From the cell containing the given text, extract its center point as [X, Y] coordinate. 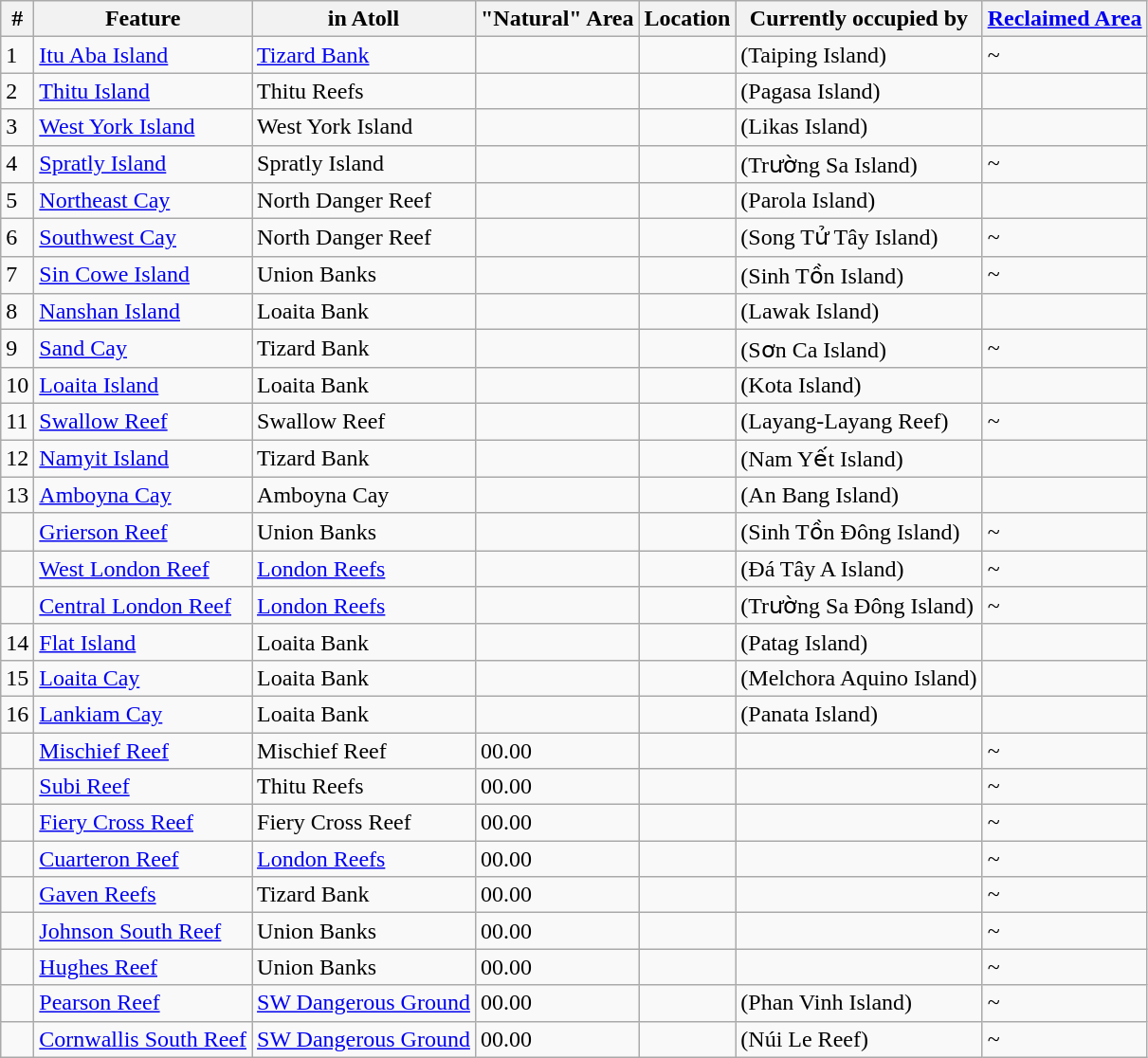
Sand Cay [143, 349]
West London Reef [143, 569]
Subi Reef [143, 787]
6 [17, 238]
Namyit Island [143, 459]
(Panata Island) [859, 714]
in Atoll [364, 19]
13 [17, 495]
(Taiping Island) [859, 55]
(Song Tử Tây Island) [859, 238]
Feature [143, 19]
Sin Cowe Island [143, 275]
Loaita Island [143, 385]
(Sinh Tồn Đông Island) [859, 532]
12 [17, 459]
(Trường Sa Island) [859, 164]
Loaita Cay [143, 678]
(Phan Vinh Island) [859, 1003]
(Layang-Layang Reef) [859, 421]
5 [17, 201]
Hughes Reef [143, 967]
(Trường Sa Đông Island) [859, 606]
Northeast Cay [143, 201]
14 [17, 642]
Grierson Reef [143, 532]
Southwest Cay [143, 238]
1 [17, 55]
Thitu Island [143, 91]
Currently occupied by [859, 19]
(Likas Island) [859, 127]
2 [17, 91]
(Sinh Tồn Island) [859, 275]
(Melchora Aquino Island) [859, 678]
Johnson South Reef [143, 931]
(Lawak Island) [859, 312]
10 [17, 385]
(Nam Yết Island) [859, 459]
Flat Island [143, 642]
Itu Aba Island [143, 55]
16 [17, 714]
Nanshan Island [143, 312]
(Đá Tây A Island) [859, 569]
(An Bang Island) [859, 495]
3 [17, 127]
Reclaimed Area [1065, 19]
9 [17, 349]
(Sơn Ca Island) [859, 349]
Cuarteron Reef [143, 859]
4 [17, 164]
Location [687, 19]
(Pagasa Island) [859, 91]
11 [17, 421]
8 [17, 312]
Pearson Reef [143, 1003]
Gaven Reefs [143, 895]
(Parola Island) [859, 201]
(Kota Island) [859, 385]
"Natural" Area [557, 19]
Central London Reef [143, 606]
# [17, 19]
Cornwallis South Reef [143, 1039]
(Patag Island) [859, 642]
Lankiam Cay [143, 714]
15 [17, 678]
(Núi Le Reef) [859, 1039]
7 [17, 275]
